Extract the (x, y) coordinate from the center of the cell holding the provided text.  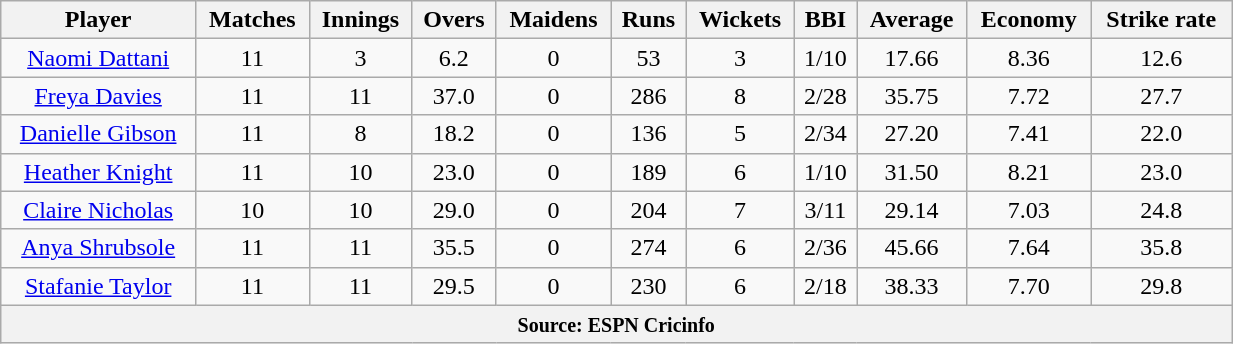
Wickets (740, 20)
37.0 (454, 96)
2/36 (825, 248)
BBI (825, 20)
Naomi Dattani (98, 58)
38.33 (912, 286)
29.5 (454, 286)
18.2 (454, 134)
7.41 (1029, 134)
45.66 (912, 248)
Player (98, 20)
Innings (360, 20)
204 (648, 210)
230 (648, 286)
29.8 (1162, 286)
Stafanie Taylor (98, 286)
27.20 (912, 134)
189 (648, 172)
24.8 (1162, 210)
Heather Knight (98, 172)
12.6 (1162, 58)
136 (648, 134)
Average (912, 20)
Claire Nicholas (98, 210)
29.14 (912, 210)
8.36 (1029, 58)
7.70 (1029, 286)
Strike rate (1162, 20)
3/11 (825, 210)
5 (740, 134)
Matches (253, 20)
Anya Shrubsole (98, 248)
Runs (648, 20)
7 (740, 210)
27.7 (1162, 96)
8.21 (1029, 172)
286 (648, 96)
Economy (1029, 20)
29.0 (454, 210)
Maidens (554, 20)
22.0 (1162, 134)
7.03 (1029, 210)
35.75 (912, 96)
7.64 (1029, 248)
274 (648, 248)
2/28 (825, 96)
Source: ESPN Cricinfo (616, 324)
Freya Davies (98, 96)
7.72 (1029, 96)
31.50 (912, 172)
35.5 (454, 248)
2/34 (825, 134)
35.8 (1162, 248)
17.66 (912, 58)
53 (648, 58)
Danielle Gibson (98, 134)
6.2 (454, 58)
2/18 (825, 286)
Overs (454, 20)
